Extract the [X, Y] coordinate from the center of the cell holding the provided text.  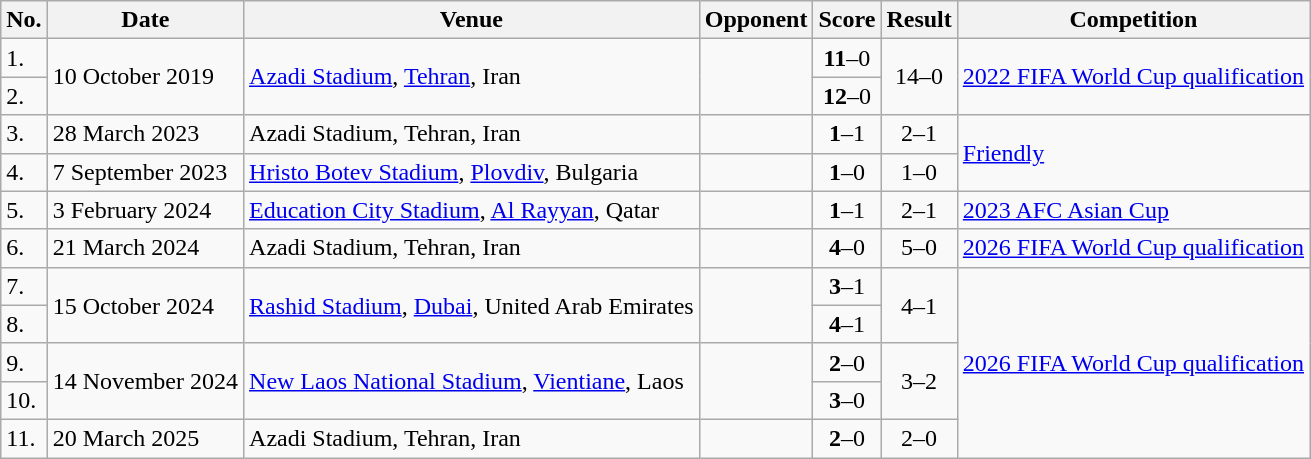
11. [24, 438]
14 November 2024 [145, 381]
Date [145, 20]
Education City Stadium, Al Rayyan, Qatar [472, 210]
4. [24, 172]
1. [24, 58]
Competition [1133, 20]
7. [24, 286]
Friendly [1133, 153]
2022 FIFA World Cup qualification [1133, 77]
8. [24, 324]
Rashid Stadium, Dubai, United Arab Emirates [472, 305]
No. [24, 20]
3–0 [847, 400]
14–0 [919, 77]
3. [24, 134]
20 March 2025 [145, 438]
Hristo Botev Stadium, Plovdiv, Bulgaria [472, 172]
Score [847, 20]
21 March 2024 [145, 248]
3–1 [847, 286]
9. [24, 362]
Opponent [756, 20]
5–0 [919, 248]
2. [24, 96]
3 February 2024 [145, 210]
Result [919, 20]
2023 AFC Asian Cup [1133, 210]
12–0 [847, 96]
New Laos National Stadium, Vientiane, Laos [472, 381]
5. [24, 210]
10. [24, 400]
4–0 [847, 248]
7 September 2023 [145, 172]
6. [24, 248]
28 March 2023 [145, 134]
Venue [472, 20]
10 October 2019 [145, 77]
11–0 [847, 58]
3–2 [919, 381]
15 October 2024 [145, 305]
